Find where the given text appears and provide that cell's center as [X, Y] coordinate. 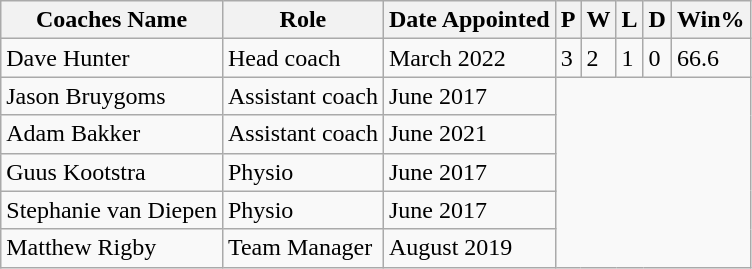
L [630, 20]
0 [657, 58]
3 [568, 58]
Head coach [302, 58]
D [657, 20]
Coaches Name [112, 20]
Team Manager [302, 248]
Dave Hunter [112, 58]
March 2022 [469, 58]
W [598, 20]
June 2021 [469, 134]
Role [302, 20]
Guus Kootstra [112, 172]
2 [598, 58]
Date Appointed [469, 20]
Stephanie van Diepen [112, 210]
P [568, 20]
Win% [710, 20]
66.6 [710, 58]
1 [630, 58]
Matthew Rigby [112, 248]
Adam Bakker [112, 134]
Jason Bruygoms [112, 96]
August 2019 [469, 248]
